Identify which cell holds the provided text, then report its [x, y] central coordinate. 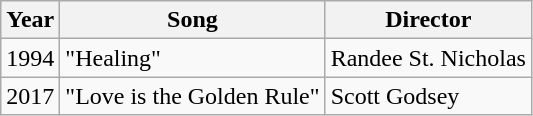
Song [192, 20]
2017 [30, 96]
"Love is the Golden Rule" [192, 96]
1994 [30, 58]
Scott Godsey [428, 96]
Year [30, 20]
Randee St. Nicholas [428, 58]
Director [428, 20]
"Healing" [192, 58]
